Pinpoint the cell where the given text exists, returning its (x, y) midpoint coordinate. 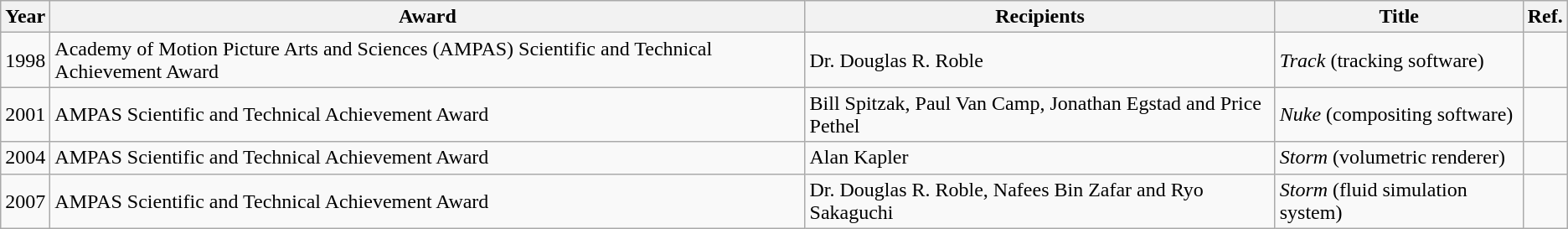
Storm (volumetric renderer) (1399, 158)
Nuke (compositing software) (1399, 114)
Award (427, 17)
Track (tracking software) (1399, 60)
Bill Spitzak, Paul Van Camp, Jonathan Egstad and Price Pethel (1040, 114)
2001 (25, 114)
Academy of Motion Picture Arts and Sciences (AMPAS) Scientific and Technical Achievement Award (427, 60)
2004 (25, 158)
Dr. Douglas R. Roble (1040, 60)
Title (1399, 17)
Dr. Douglas R. Roble, Nafees Bin Zafar and Ryo Sakaguchi (1040, 201)
Alan Kapler (1040, 158)
Year (25, 17)
Storm (fluid simulation system) (1399, 201)
Recipients (1040, 17)
1998 (25, 60)
Ref. (1545, 17)
2007 (25, 201)
